Locate the cell with the specified text and output its (x, y) center coordinate. 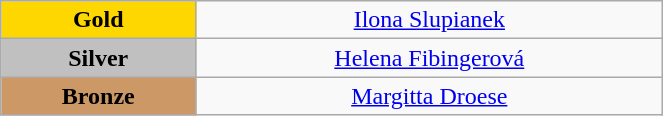
Silver (98, 58)
Helena Fibingerová (430, 58)
Margitta Droese (430, 96)
Gold (98, 20)
Ilona Slupianek (430, 20)
Bronze (98, 96)
